Identify which cell holds the provided text, then report its [x, y] central coordinate. 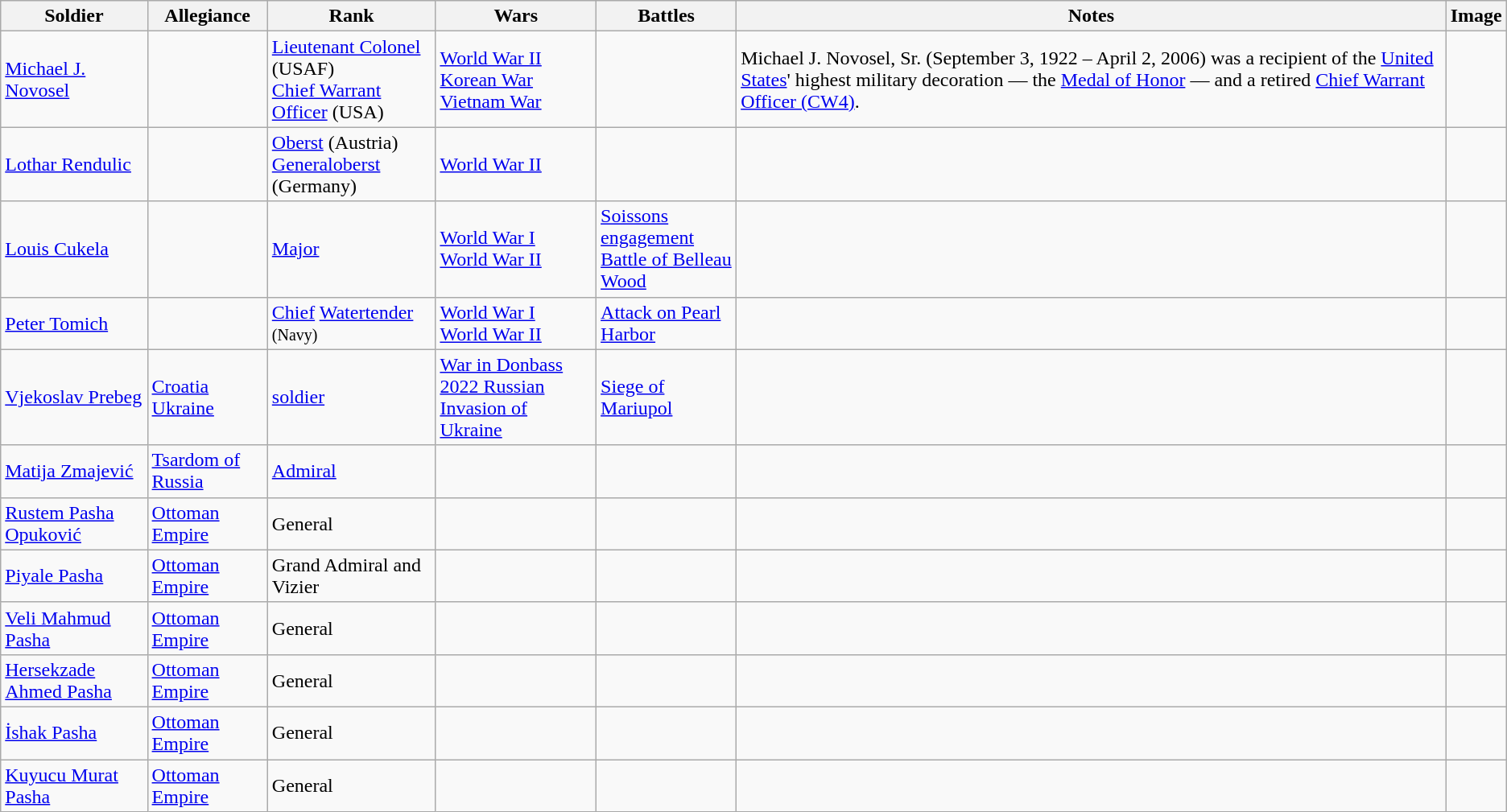
Rustem Pasha Opuković [74, 523]
World War IIKorean WarVietnam War [516, 79]
Peter Tomich [74, 324]
Soldier [74, 16]
Louis Cukela [74, 249]
Piyale Pasha [74, 576]
Lieutenant Colonel (USAF)Chief Warrant Officer (USA) [351, 79]
Image [1476, 16]
Veli Mahmud Pasha [74, 628]
Attack on Pearl Harbor [667, 324]
Soissons engagementBattle of Belleau Wood [667, 249]
Wars [516, 16]
Grand Admiral and Vizier [351, 576]
Michael J. Novosel [74, 79]
Tsardom of Russia [208, 472]
Battles [667, 16]
Oberst (Austria)Generaloberst (Germany) [351, 164]
Notes [1092, 16]
Admiral [351, 472]
Siege of Mariupol [667, 398]
soldier [351, 398]
Hersekzade Ahmed Pasha [74, 681]
World War II [516, 164]
Chief Watertender (Navy) [351, 324]
Kuyucu Murat Pasha [74, 785]
Allegiance [208, 16]
Major [351, 249]
Matija Zmajević [74, 472]
Vjekoslav Prebeg [74, 398]
İshak Pasha [74, 732]
War in Donbass2022 Russian Invasion of Ukraine [516, 398]
Lothar Rendulic [74, 164]
Rank [351, 16]
Croatia Ukraine [208, 398]
